Identify which cell holds the provided text, then report its (x, y) central coordinate. 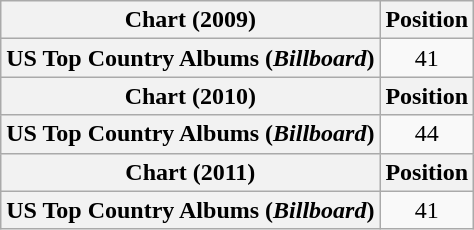
Chart (2010) (190, 96)
Chart (2009) (190, 20)
44 (427, 134)
Chart (2011) (190, 172)
